Extract the (X, Y) coordinate from the center of the cell holding the provided text.  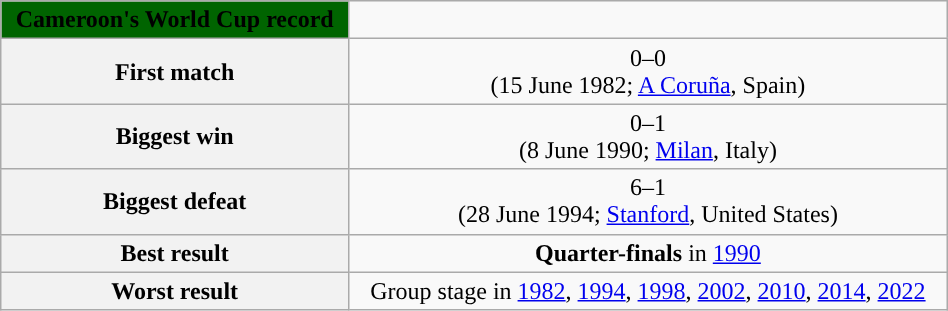
Biggest defeat (175, 202)
6–1 (28 June 1994; Stanford, United States) (648, 202)
First match (175, 72)
Cameroon's World Cup record (175, 20)
Quarter-finals in 1990 (648, 253)
Best result (175, 253)
Group stage in 1982, 1994, 1998, 2002, 2010, 2014, 2022 (648, 291)
Biggest win (175, 136)
0–1 (8 June 1990; Milan, Italy) (648, 136)
0–0 (15 June 1982; A Coruña, Spain) (648, 72)
Worst result (175, 291)
